Return (X, Y) of the center of cell containing provided text 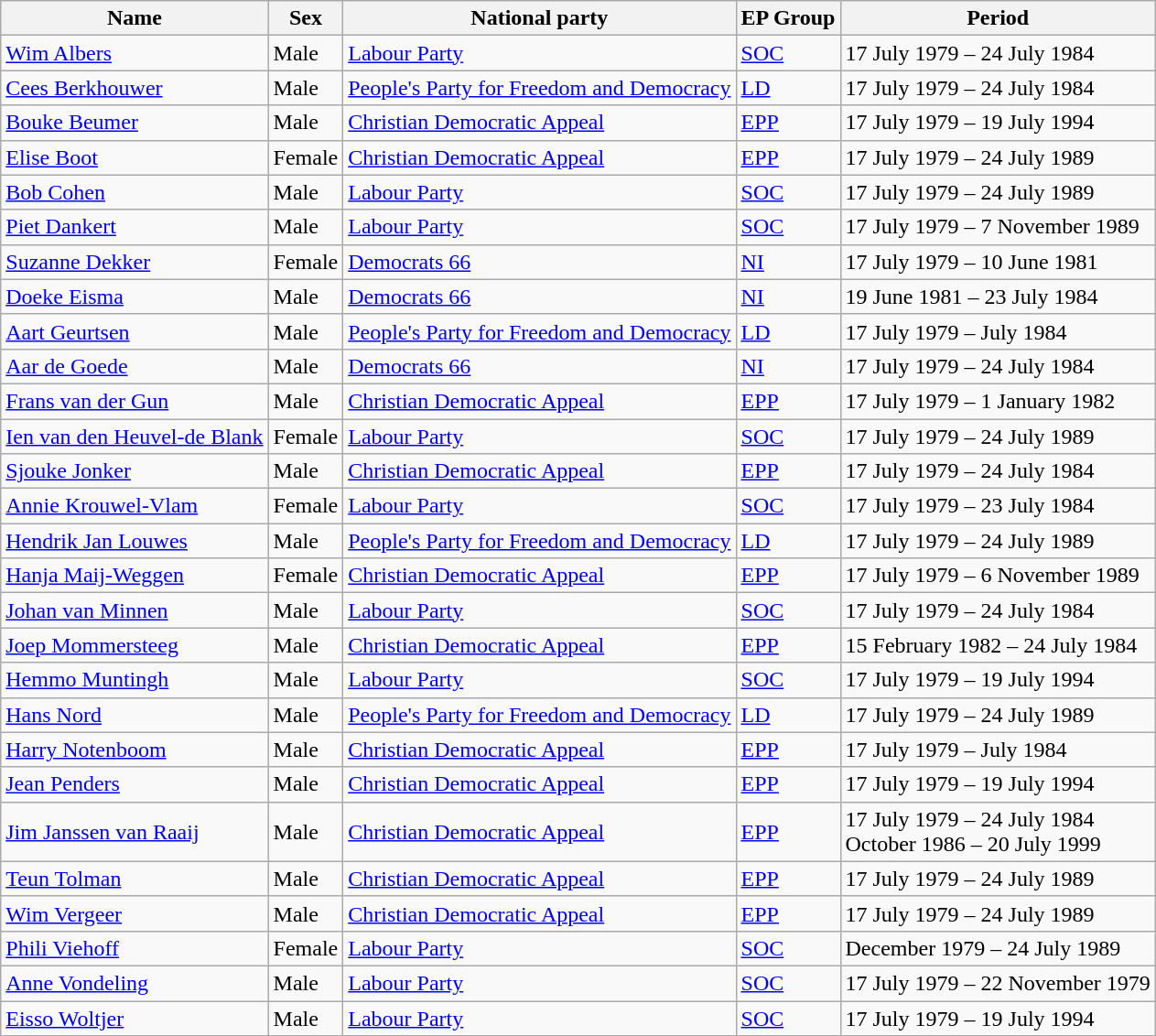
Wim Vergeer (135, 913)
Aart Geurtsen (135, 331)
December 1979 – 24 July 1989 (998, 948)
Phili Viehoff (135, 948)
Ien van den Heuvel-de Blank (135, 437)
17 July 1979 – 1 January 1982 (998, 401)
Hemmo Muntingh (135, 680)
Sex (306, 18)
Suzanne Dekker (135, 262)
Wim Albers (135, 53)
17 July 1979 – 22 November 1979 (998, 983)
Joep Mommersteeg (135, 645)
Bouke Beumer (135, 123)
Piet Dankert (135, 227)
Johan van Minnen (135, 610)
Bob Cohen (135, 192)
Hanja Maij-Weggen (135, 576)
Elise Boot (135, 157)
Anne Vondeling (135, 983)
Jean Penders (135, 784)
EP Group (788, 18)
19 June 1981 – 23 July 1984 (998, 297)
17 July 1979 – 10 June 1981 (998, 262)
15 February 1982 – 24 July 1984 (998, 645)
17 July 1979 – 23 July 1984 (998, 506)
Annie Krouwel-Vlam (135, 506)
Harry Notenboom (135, 750)
17 July 1979 – 6 November 1989 (998, 576)
Period (998, 18)
Eisso Woltjer (135, 1019)
17 July 1979 – 24 July 1984October 1986 – 20 July 1999 (998, 831)
Hans Nord (135, 715)
Name (135, 18)
Cees Berkhouwer (135, 88)
Hendrik Jan Louwes (135, 541)
National party (540, 18)
Aar de Goede (135, 366)
Sjouke Jonker (135, 471)
Teun Tolman (135, 879)
Jim Janssen van Raaij (135, 831)
Doeke Eisma (135, 297)
Frans van der Gun (135, 401)
17 July 1979 – 7 November 1989 (998, 227)
